Return the (x, y) coordinate for the center point of the cell that contains the specified text.  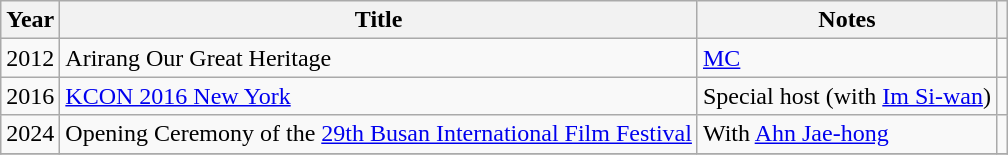
2012 (30, 58)
MC (846, 58)
KCON 2016 New York (379, 96)
Arirang Our Great Heritage (379, 58)
2016 (30, 96)
Special host (with Im Si-wan) (846, 96)
Title (379, 20)
Notes (846, 20)
Year (30, 20)
2024 (30, 134)
With Ahn Jae-hong (846, 134)
Opening Ceremony of the 29th Busan International Film Festival (379, 134)
